Detect which cell encompasses the target text, then output its (x, y) center coordinate. 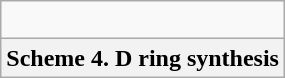
Scheme 4. D ring synthesis (143, 58)
